Return [x, y] of the center of cell containing provided text 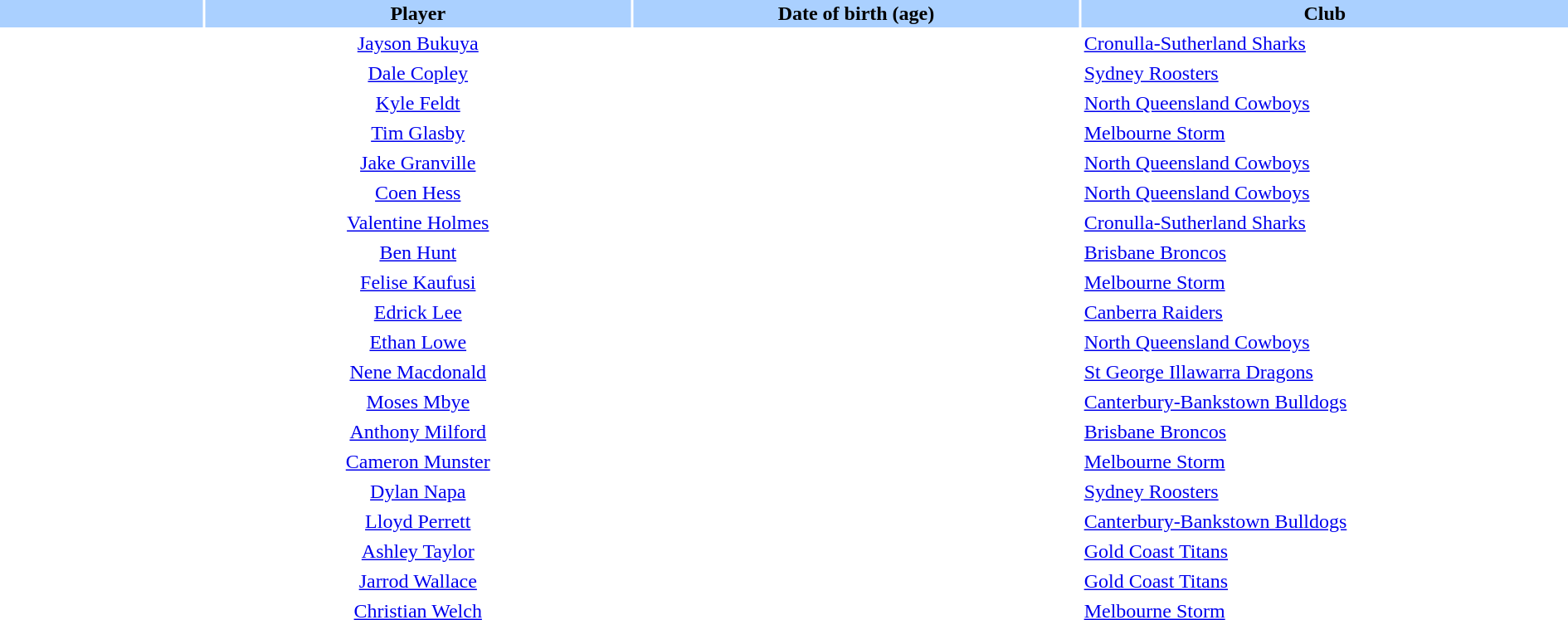
Jarrod Wallace [418, 581]
Player [418, 13]
Valentine Holmes [418, 222]
Jake Granville [418, 163]
Date of birth (age) [856, 13]
Canberra Raiders [1325, 312]
Moses Mbye [418, 402]
Dylan Napa [418, 491]
Club [1325, 13]
Lloyd Perrett [418, 521]
Ben Hunt [418, 252]
Edrick Lee [418, 312]
Coen Hess [418, 193]
Ashley Taylor [418, 551]
St George Illawarra Dragons [1325, 372]
Felise Kaufusi [418, 282]
Tim Glasby [418, 133]
Jayson Bukuya [418, 43]
Ethan Lowe [418, 342]
Kyle Feldt [418, 103]
Anthony Milford [418, 432]
Dale Copley [418, 73]
Nene Macdonald [418, 372]
Cameron Munster [418, 461]
